Search for the cell housing the specified text and yield its (x, y) center coordinate. 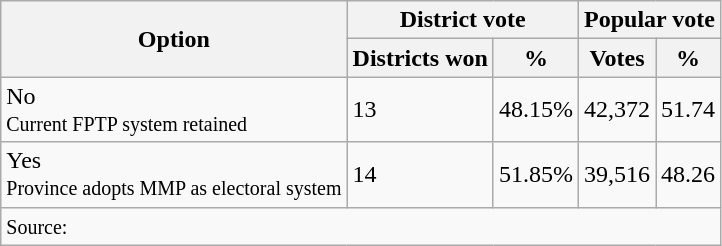
51.85% (536, 174)
13 (420, 110)
39,516 (616, 174)
YesProvince adopts MMP as electoral system (174, 174)
Option (174, 39)
51.74 (688, 110)
14 (420, 174)
42,372 (616, 110)
Source: (361, 226)
48.26 (688, 174)
Votes (616, 58)
Popular vote (649, 20)
48.15% (536, 110)
NoCurrent FPTP system retained (174, 110)
Districts won (420, 58)
District vote (462, 20)
